Output the (x, y) coordinate of the center of the cell containing the given text.  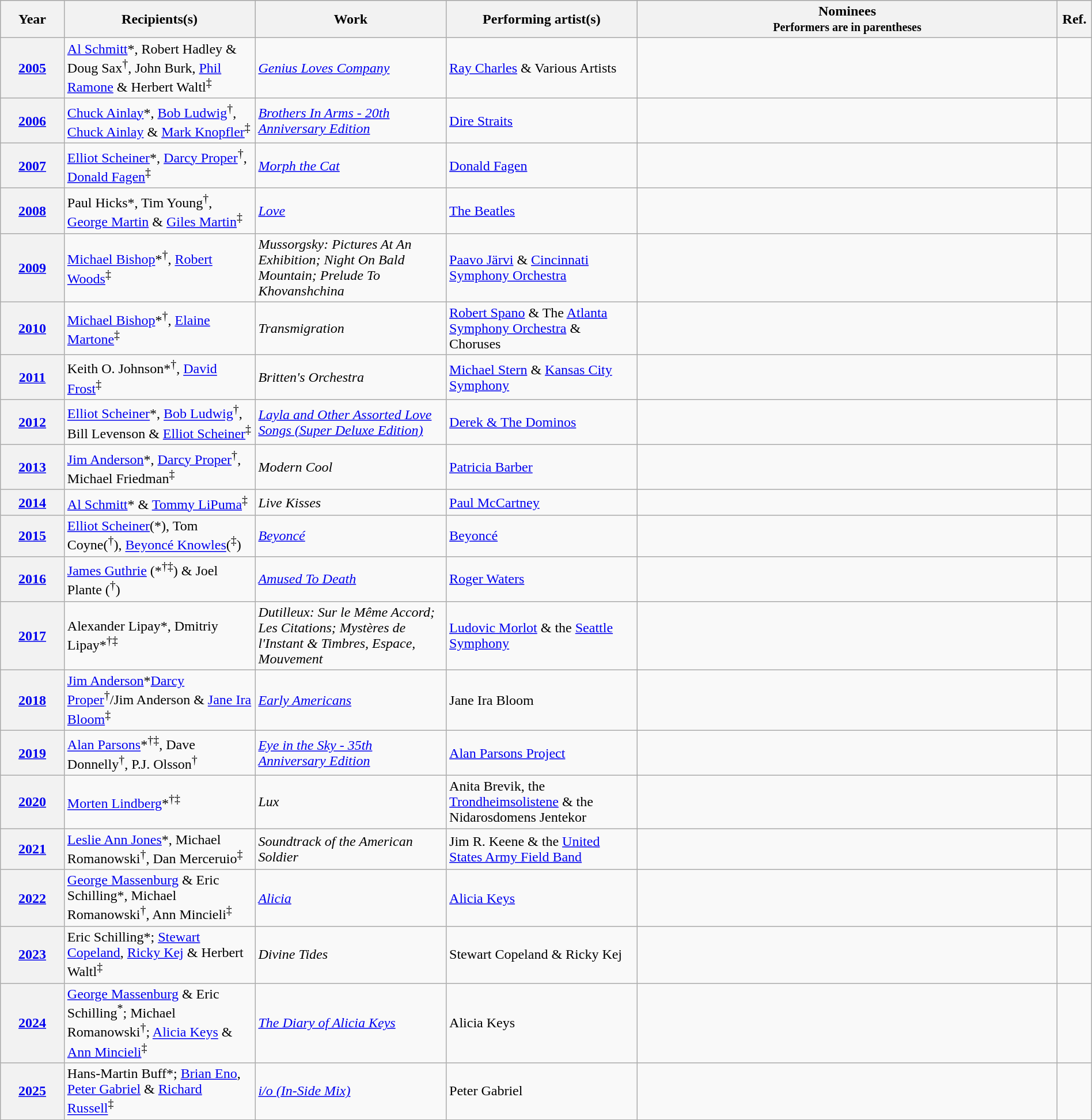
Amused To Death (351, 579)
Modern Cool (351, 467)
Eric Schilling*; Stewart Copeland, Ricky Kej & Herbert Waltl‡ (160, 955)
Dire Straits (542, 121)
Ray Charles & Various Artists (542, 68)
NomineesPerformers are in parentheses (847, 20)
2013 (32, 467)
2020 (32, 802)
2024 (32, 1023)
Donald Fagen (542, 166)
Michael Bishop*†, Robert Woods‡ (160, 267)
Keith O. Johnson*†, David Frost‡ (160, 377)
2007 (32, 166)
Lux (351, 802)
2019 (32, 753)
The Beatles (542, 211)
Early Americans (351, 700)
2012 (32, 422)
Ref. (1075, 20)
Stewart Copeland & Ricky Kej (542, 955)
Paul McCartney (542, 502)
2008 (32, 211)
2016 (32, 579)
Jane Ira Bloom (542, 700)
Brothers In Arms - 20th Anniversary Edition (351, 121)
Morph the Cat (351, 166)
George Massenburg & Eric Schilling*, Michael Romanowski†, Ann Mincieli‡ (160, 898)
Alan Parsons Project (542, 753)
Performing artist(s) (542, 20)
Elliot Scheiner*, Darcy Proper†, Donald Fagen‡ (160, 166)
Al Schmitt*, Robert Hadley & Doug Sax†, John Burk, Phil Ramone & Herbert Waltl‡ (160, 68)
Roger Waters (542, 579)
Paavo Järvi & Cincinnati Symphony Orchestra (542, 267)
Ludovic Morlot & the Seattle Symphony (542, 636)
Jim Anderson*, Darcy Proper†, Michael Friedman‡ (160, 467)
Hans-Martin Buff*; Brian Eno, Peter Gabriel & Richard Russell‡ (160, 1092)
Jim R. Keene & the United States Army Field Band (542, 849)
Michael Bishop*†, Elaine Martone‡ (160, 328)
2021 (32, 849)
Jim Anderson*Darcy Proper†/Jim Anderson & Jane Ira Bloom‡ (160, 700)
2014 (32, 502)
Love (351, 211)
2006 (32, 121)
2018 (32, 700)
Derek & The Dominos (542, 422)
James Guthrie (*†‡) & Joel Plante (†) (160, 579)
2015 (32, 536)
Peter Gabriel (542, 1092)
2017 (32, 636)
Robert Spano & The Atlanta Symphony Orchestra & Choruses (542, 328)
Elliot Scheiner(*), Tom Coyne(†), Beyoncé Knowles(‡) (160, 536)
2010 (32, 328)
Alexander Lipay*, Dmitriy Lipay*†‡ (160, 636)
Britten's Orchestra (351, 377)
2022 (32, 898)
Eye in the Sky - 35th Anniversary Edition (351, 753)
Patricia Barber (542, 467)
Chuck Ainlay*, Bob Ludwig†, Chuck Ainlay & Mark Knopfler‡ (160, 121)
Layla and Other Assorted Love Songs (Super Deluxe Edition) (351, 422)
Elliot Scheiner*, Bob Ludwig†, Bill Levenson & Elliot Scheiner‡ (160, 422)
Soundtrack of the American Soldier (351, 849)
Live Kisses (351, 502)
Recipients(s) (160, 20)
Genius Loves Company (351, 68)
2025 (32, 1092)
Leslie Ann Jones*, Michael Romanowski†, Dan Merceruio‡ (160, 849)
Morten Lindberg*†‡ (160, 802)
Paul Hicks*, Tim Young†, George Martin & Giles Martin‡ (160, 211)
i/o (In-Side Mix) (351, 1092)
The Diary of Alicia Keys (351, 1023)
Transmigration (351, 328)
Work (351, 20)
2023 (32, 955)
Year (32, 20)
Mussorgsky: Pictures At An Exhibition; Night On Bald Mountain; Prelude To Khovanshchina (351, 267)
Alan Parsons*†‡, Dave Donnelly†, P.J. Olsson† (160, 753)
2009 (32, 267)
Dutilleux: Sur le Même Accord; Les Citations; Mystères de l'Instant & Timbres, Espace, Mouvement (351, 636)
George Massenburg & Eric Schilling*; Michael Romanowski†; Alicia Keys & Ann Mincieli‡ (160, 1023)
Anita Brevik, the Trondheimsolistene & the Nidarosdomens Jentekor (542, 802)
2011 (32, 377)
Alicia (351, 898)
2005 (32, 68)
Al Schmitt* & Tommy LiPuma‡ (160, 502)
Divine Tides (351, 955)
Michael Stern & Kansas City Symphony (542, 377)
